Locate the cell with the specified text and output its [X, Y] center coordinate. 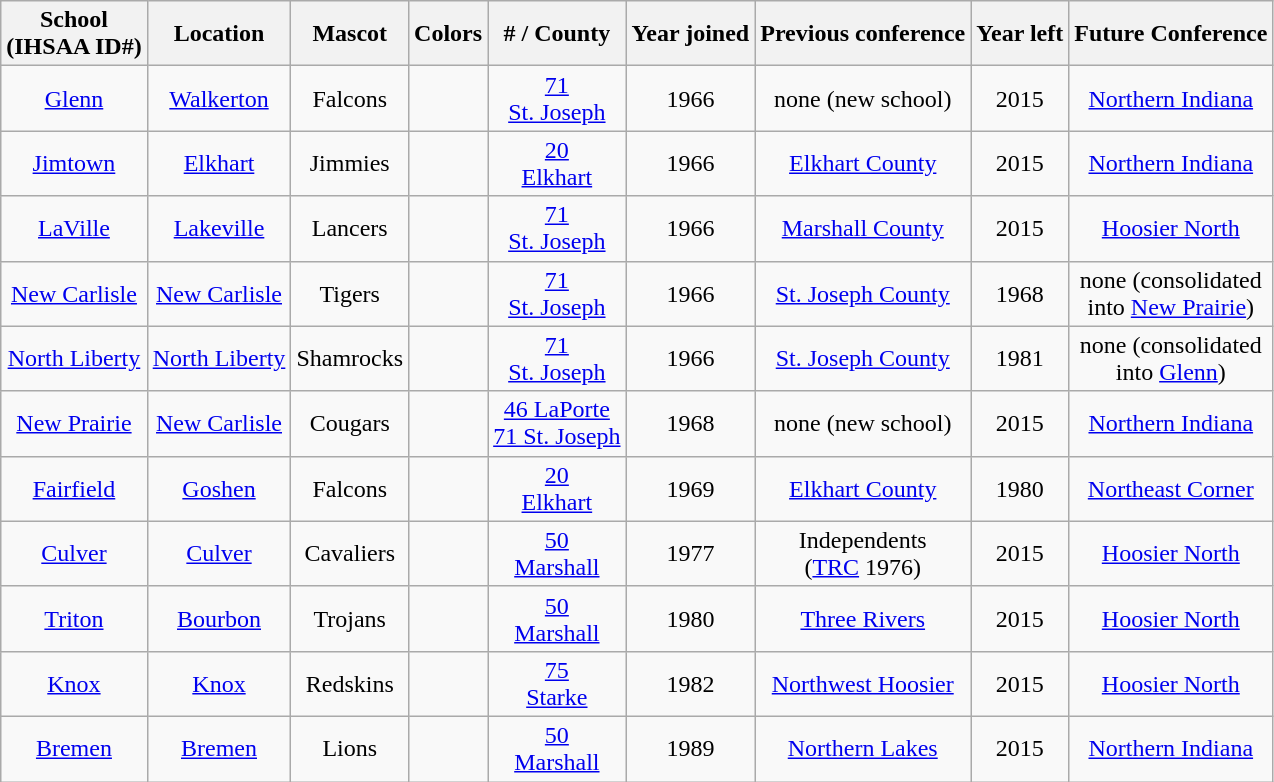
Elkhart [219, 164]
Cougars [350, 424]
1982 [690, 684]
Year left [1020, 34]
# / County [557, 34]
Shamrocks [350, 358]
Jimmies [350, 164]
Marshall County [863, 228]
Northeast Corner [1171, 488]
1977 [690, 554]
Northwest Hoosier [863, 684]
Glenn [74, 98]
Trojans [350, 618]
Bourbon [219, 618]
Year joined [690, 34]
Walkerton [219, 98]
LaVille [74, 228]
Independents(TRC 1976) [863, 554]
Lions [350, 748]
75 Starke [557, 684]
none (consolidated into New Prairie) [1171, 294]
School (IHSAA ID#) [74, 34]
Future Conference [1171, 34]
1989 [690, 748]
New Prairie [74, 424]
Goshen [219, 488]
Cavaliers [350, 554]
Lakeville [219, 228]
none (consolidated into Glenn) [1171, 358]
Colors [448, 34]
Lancers [350, 228]
Jimtown [74, 164]
1981 [1020, 358]
Location [219, 34]
Northern Lakes [863, 748]
Tigers [350, 294]
1969 [690, 488]
46 LaPorte71 St. Joseph [557, 424]
Previous conference [863, 34]
Mascot [350, 34]
Triton [74, 618]
Redskins [350, 684]
Three Rivers [863, 618]
Fairfield [74, 488]
